Locate the cell with the specified text and output its [x, y] center coordinate. 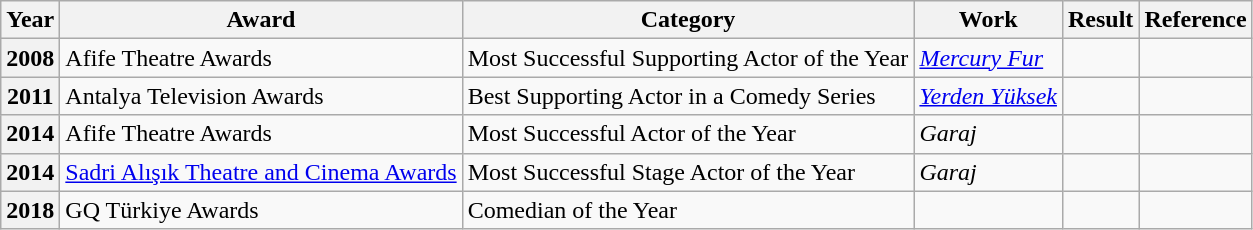
Yerden Yüksek [988, 96]
Year [30, 20]
2008 [30, 58]
Most Successful Actor of the Year [688, 134]
Comedian of the Year [688, 210]
Category [688, 20]
Best Supporting Actor in a Comedy Series [688, 96]
Work [988, 20]
Sadri Alışık Theatre and Cinema Awards [261, 172]
Reference [1196, 20]
Award [261, 20]
Result [1100, 20]
GQ Türkiye Awards [261, 210]
Antalya Television Awards [261, 96]
2018 [30, 210]
Most Successful Supporting Actor of the Year [688, 58]
Most Successful Stage Actor of the Year [688, 172]
2011 [30, 96]
Mercury Fur [988, 58]
